Detect which cell encompasses the target text, then output its [x, y] center coordinate. 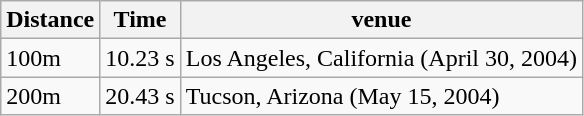
Distance [50, 20]
100m [50, 58]
200m [50, 96]
Los Angeles, California (April 30, 2004) [381, 58]
10.23 s [140, 58]
Time [140, 20]
venue [381, 20]
20.43 s [140, 96]
Tucson, Arizona (May 15, 2004) [381, 96]
